Capture the cell that displays the provided text and extract its (x, y) central coordinate. 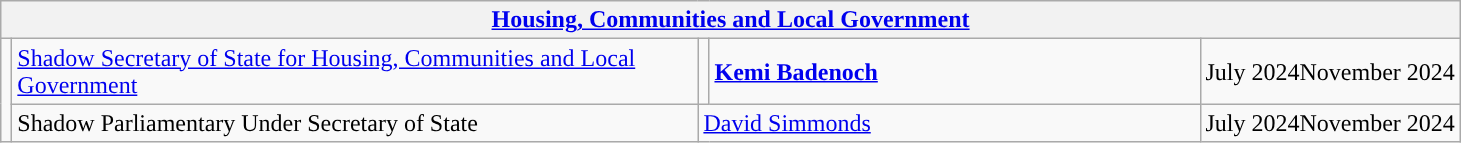
David Simmonds (949, 123)
Shadow Parliamentary Under Secretary of State (355, 123)
Kemi Badenoch (954, 72)
Shadow Secretary of State for Housing, Communities and Local Government (355, 72)
Housing, Communities and Local Government (731, 20)
